Capture the cell that displays the provided text and extract its (x, y) central coordinate. 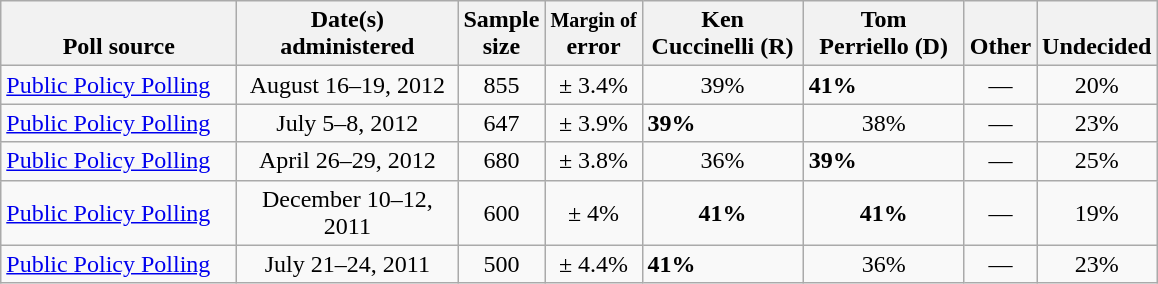
Other (1000, 34)
July 5–8, 2012 (348, 123)
Samplesize (502, 34)
December 10–12, 2011 (348, 212)
19% (1097, 212)
± 3.4% (594, 85)
25% (1097, 161)
680 (502, 161)
± 4% (594, 212)
647 (502, 123)
July 21–24, 2011 (348, 264)
20% (1097, 85)
KenCuccinelli (R) (722, 34)
Date(s)administered (348, 34)
TomPerriello (D) (884, 34)
± 3.8% (594, 161)
38% (884, 123)
855 (502, 85)
± 3.9% (594, 123)
600 (502, 212)
April 26–29, 2012 (348, 161)
Poll source (119, 34)
Undecided (1097, 34)
500 (502, 264)
± 4.4% (594, 264)
Margin oferror (594, 34)
August 16–19, 2012 (348, 85)
